Output the [x, y] coordinate of the center of the cell containing the given text.  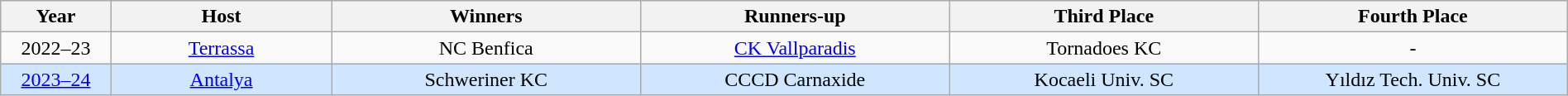
2022–23 [56, 48]
Kocaeli Univ. SC [1104, 79]
Schweriner KC [486, 79]
Tornadoes KC [1104, 48]
Winners [486, 17]
Year [56, 17]
Runners-up [795, 17]
CCCD Carnaxide [795, 79]
Fourth Place [1413, 17]
Antalya [222, 79]
CK Vallparadis [795, 48]
Host [222, 17]
NC Benfica [486, 48]
Yıldız Tech. Univ. SC [1413, 79]
- [1413, 48]
Third Place [1104, 17]
Terrassa [222, 48]
2023–24 [56, 79]
